Output the [x, y] coordinate of the center of the cell containing the given text.  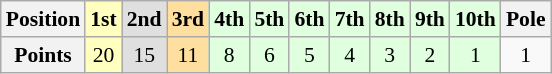
6th [309, 19]
15 [144, 55]
2nd [144, 19]
Points [43, 55]
9th [430, 19]
8th [390, 19]
20 [104, 55]
Pole [526, 19]
3 [390, 55]
5th [269, 19]
10th [476, 19]
11 [188, 55]
5 [309, 55]
Position [43, 19]
6 [269, 55]
1st [104, 19]
4th [229, 19]
4 [350, 55]
8 [229, 55]
2 [430, 55]
3rd [188, 19]
7th [350, 19]
